Search for the cell housing the specified text and yield its [X, Y] center coordinate. 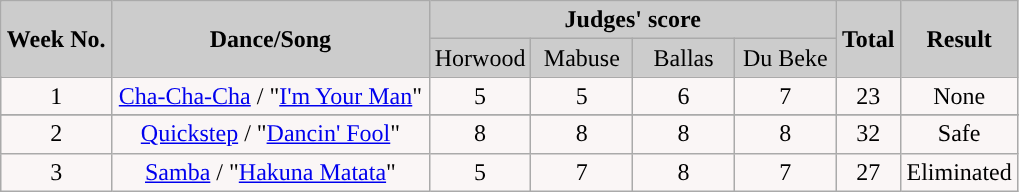
Quickstep / "Dancin' Fool" [271, 134]
None [959, 96]
Ballas [684, 58]
Samba / "Hakuna Matata" [271, 172]
32 [868, 134]
1 [56, 96]
Du Beke [785, 58]
Cha-Cha-Cha / "I'm Your Man" [271, 96]
2 [56, 134]
Total [868, 39]
Dance/Song [271, 39]
Safe [959, 134]
Result [959, 39]
3 [56, 172]
Week No. [56, 39]
Mabuse [582, 58]
Eliminated [959, 172]
Judges' score [632, 20]
23 [868, 96]
6 [684, 96]
27 [868, 172]
Horwood [480, 58]
